Capture the cell that displays the provided text and extract its (X, Y) central coordinate. 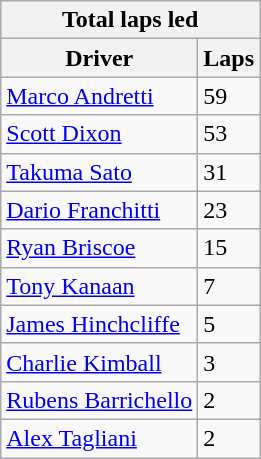
Alex Tagliani (100, 438)
5 (229, 324)
Tony Kanaan (100, 286)
23 (229, 210)
7 (229, 286)
Total laps led (130, 20)
Driver (100, 58)
Dario Franchitti (100, 210)
Laps (229, 58)
Scott Dixon (100, 134)
59 (229, 96)
Charlie Kimball (100, 362)
53 (229, 134)
Marco Andretti (100, 96)
31 (229, 172)
Rubens Barrichello (100, 400)
James Hinchcliffe (100, 324)
Ryan Briscoe (100, 248)
15 (229, 248)
3 (229, 362)
Takuma Sato (100, 172)
